Locate the cell with the specified text and output its (x, y) center coordinate. 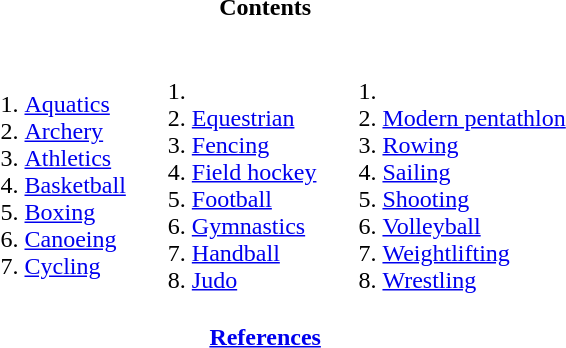
EquestrianFencingField hockeyFootballGymnasticsHandballJudo (224, 172)
